Provide the [x, y] coordinate of the cell's center where the given text is located.  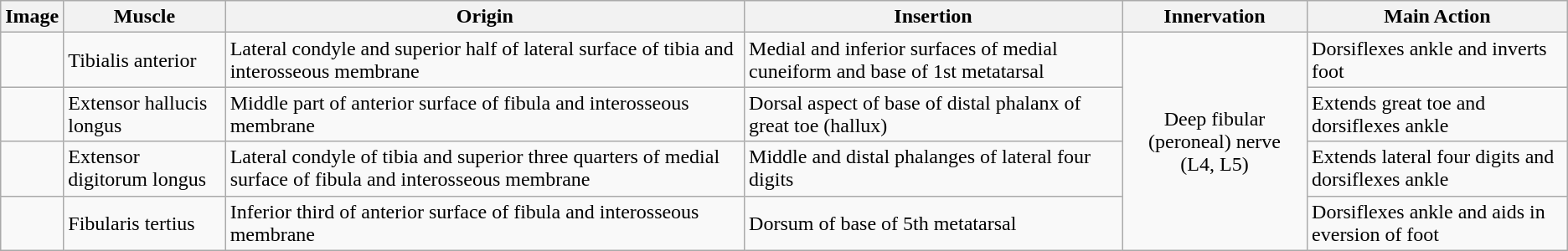
Dorsum of base of 5th metatarsal [933, 223]
Lateral condyle of tibia and superior three quarters of medial surface of fibula and interosseous membrane [484, 169]
Lateral condyle and superior half of lateral surface of tibia and interosseous membrane [484, 60]
Tibialis anterior [144, 60]
Extensor digitorum longus [144, 169]
Main Action [1437, 17]
Dorsiflexes ankle and inverts foot [1437, 60]
Dorsiflexes ankle and aids in eversion of foot [1437, 223]
Deep fibular (peroneal) nerve (L4, L5) [1215, 141]
Inferior third of anterior surface of fibula and interosseous membrane [484, 223]
Dorsal aspect of base of distal phalanx of great toe (hallux) [933, 114]
Middle and distal phalanges of lateral four digits [933, 169]
Extends great toe and dorsiflexes ankle [1437, 114]
Extensor hallucis longus [144, 114]
Extends lateral four digits and dorsiflexes ankle [1437, 169]
Medial and inferior surfaces of medial cuneiform and base of 1st metatarsal [933, 60]
Innervation [1215, 17]
Origin [484, 17]
Fibularis tertius [144, 223]
Middle part of anterior surface of fibula and interosseous membrane [484, 114]
Insertion [933, 17]
Image [32, 17]
Muscle [144, 17]
